Determine the (x, y) coordinate at the center of the cell enclosing the given text.  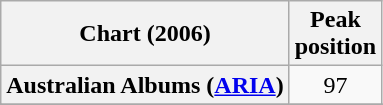
Chart (2006) (145, 34)
Peakposition (335, 34)
Australian Albums (ARIA) (145, 85)
97 (335, 85)
